Output the [X, Y] coordinate of the center of the cell containing the given text.  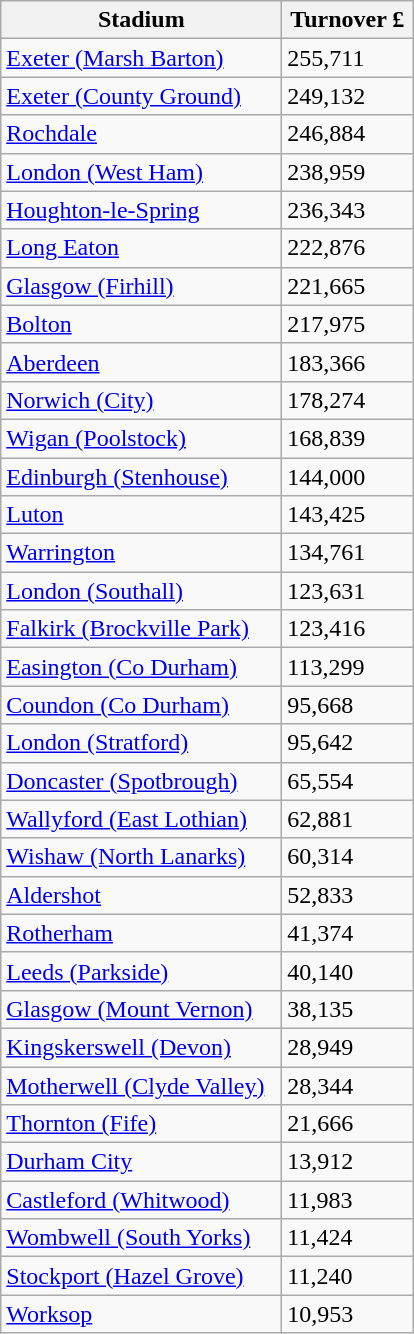
11,983 [348, 1200]
Wishaw (North Lanarks) [142, 857]
238,959 [348, 172]
Worksop [142, 1314]
28,344 [348, 1085]
Stockport (Hazel Grove) [142, 1276]
Rochdale [142, 134]
255,711 [348, 58]
11,240 [348, 1276]
Kingskerswell (Devon) [142, 1047]
134,761 [348, 553]
144,000 [348, 477]
Coundon (Co Durham) [142, 705]
113,299 [348, 667]
62,881 [348, 819]
10,953 [348, 1314]
London (Stratford) [142, 743]
Thornton (Fife) [142, 1124]
95,642 [348, 743]
52,833 [348, 895]
Motherwell (Clyde Valley) [142, 1085]
Exeter (Marsh Barton) [142, 58]
London (Southall) [142, 591]
Bolton [142, 324]
Long Eaton [142, 248]
11,424 [348, 1238]
Wigan (Poolstock) [142, 438]
Falkirk (Brockville Park) [142, 629]
249,132 [348, 96]
Glasgow (Mount Vernon) [142, 1009]
60,314 [348, 857]
123,416 [348, 629]
143,425 [348, 515]
168,839 [348, 438]
Leeds (Parkside) [142, 971]
Edinburgh (Stenhouse) [142, 477]
Turnover £ [348, 20]
Wombwell (South Yorks) [142, 1238]
95,668 [348, 705]
123,631 [348, 591]
Warrington [142, 553]
40,140 [348, 971]
Rotherham [142, 933]
Glasgow (Firhill) [142, 286]
Norwich (City) [142, 400]
183,366 [348, 362]
Luton [142, 515]
236,343 [348, 210]
221,665 [348, 286]
Exeter (County Ground) [142, 96]
217,975 [348, 324]
41,374 [348, 933]
Wallyford (East Lothian) [142, 819]
38,135 [348, 1009]
Durham City [142, 1162]
65,554 [348, 781]
Aldershot [142, 895]
Houghton-le-Spring [142, 210]
Easington (Co Durham) [142, 667]
28,949 [348, 1047]
13,912 [348, 1162]
246,884 [348, 134]
222,876 [348, 248]
178,274 [348, 400]
London (West Ham) [142, 172]
Doncaster (Spotbrough) [142, 781]
Stadium [142, 20]
Castleford (Whitwood) [142, 1200]
21,666 [348, 1124]
Aberdeen [142, 362]
